Extract the [X, Y] coordinate from the center of the cell holding the provided text.  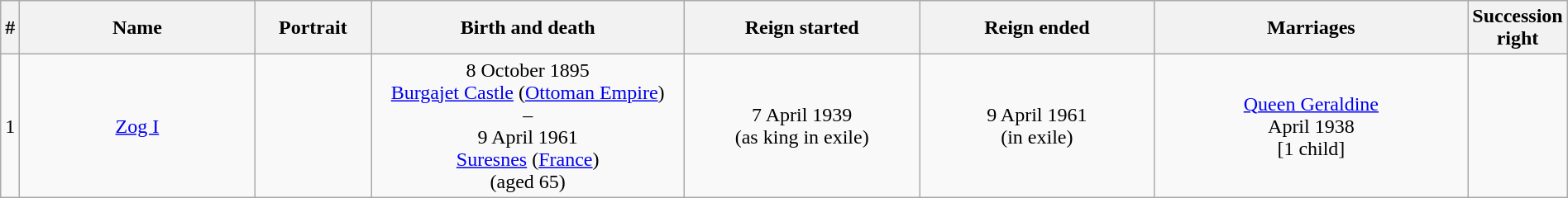
Marriages [1312, 28]
Reign ended [1037, 28]
Name [137, 28]
# [10, 28]
Succession right [1518, 28]
Portrait [313, 28]
9 April 1961(in exile) [1037, 125]
Reign started [802, 28]
Zog I [137, 125]
7 April 1939(as king in exile) [802, 125]
Queen GeraldineApril 1938[1 child] [1312, 125]
Birth and death [528, 28]
1 [10, 125]
8 October 1895Burgajet Castle (Ottoman Empire)–9 April 1961Suresnes (France)(aged 65) [528, 125]
